From the cell containing the given text, extract its center point as [x, y] coordinate. 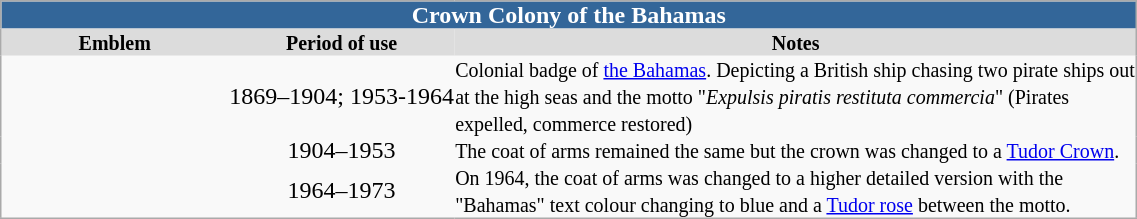
1869–1904; 1953-1964 [342, 96]
Crown Colony of the Bahamas [569, 15]
Period of use [342, 42]
Notes [796, 42]
1904–1953 [342, 150]
1964–1973 [342, 191]
Emblem [114, 42]
The coat of arms remained the same but the crown was changed to a Tudor Crown. [796, 150]
